For the text-containing cell, return its midpoint in [x, y] coordinate format. 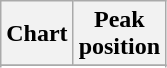
Chart [37, 34]
Peakposition [119, 34]
